Identify which cell holds the provided text, then report its [X, Y] central coordinate. 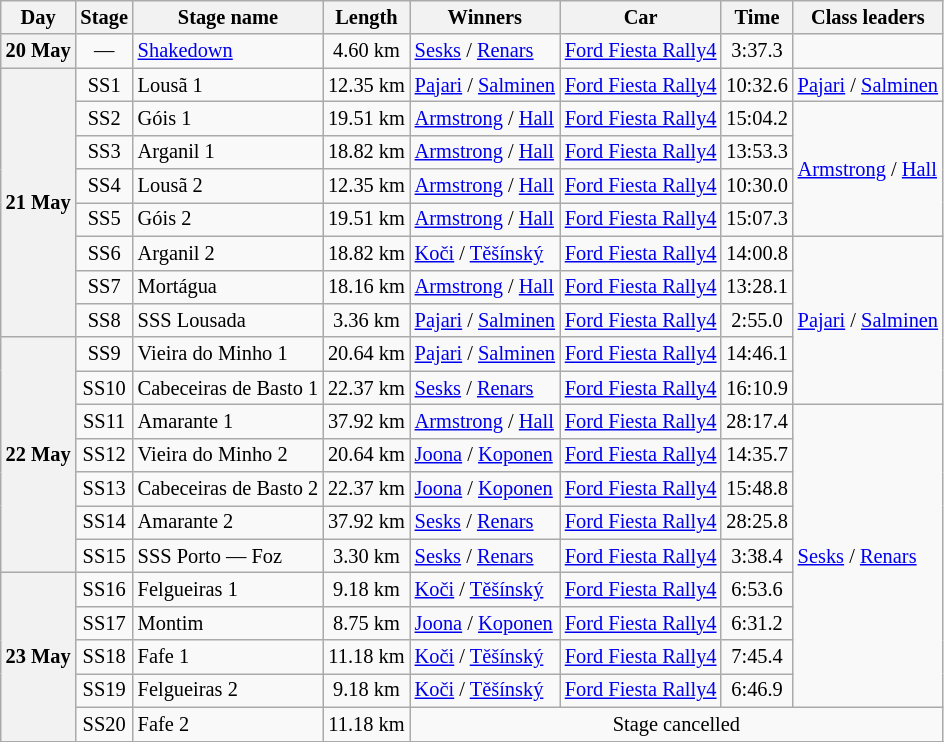
Length [366, 17]
21 May [38, 202]
SS9 [104, 354]
15:48.8 [756, 489]
6:53.6 [756, 589]
Góis 1 [228, 118]
SS14 [104, 522]
SSS Lousada [228, 320]
3:37.3 [756, 51]
28:25.8 [756, 522]
SS13 [104, 489]
10:30.0 [756, 186]
SS20 [104, 724]
Góis 2 [228, 219]
— [104, 51]
Car [640, 17]
Arganil 2 [228, 253]
6:31.2 [756, 623]
2:55.0 [756, 320]
SS17 [104, 623]
14:46.1 [756, 354]
Vieira do Minho 2 [228, 455]
SS5 [104, 219]
10:32.6 [756, 85]
Stage [104, 17]
16:10.9 [756, 388]
SS16 [104, 589]
SS7 [104, 287]
SS1 [104, 85]
Fafe 1 [228, 657]
Stage name [228, 17]
SS18 [104, 657]
4.60 km [366, 51]
SS12 [104, 455]
15:07.3 [756, 219]
SS8 [104, 320]
15:04.2 [756, 118]
7:45.4 [756, 657]
Amarante 2 [228, 522]
SS15 [104, 556]
3.30 km [366, 556]
SS4 [104, 186]
14:35.7 [756, 455]
Cabeceiras de Basto 2 [228, 489]
Lousã 2 [228, 186]
23 May [38, 656]
20 May [38, 51]
3:38.4 [756, 556]
Arganil 1 [228, 152]
Vieira do Minho 1 [228, 354]
SS11 [104, 421]
6:46.9 [756, 690]
Shakedown [228, 51]
Day [38, 17]
Amarante 1 [228, 421]
Montim [228, 623]
Winners [485, 17]
28:17.4 [756, 421]
SS3 [104, 152]
Stage cancelled [676, 724]
13:53.3 [756, 152]
Class leaders [868, 17]
Fafe 2 [228, 724]
3.36 km [366, 320]
Lousã 1 [228, 85]
SS10 [104, 388]
Time [756, 17]
Felgueiras 2 [228, 690]
13:28.1 [756, 287]
14:00.8 [756, 253]
SS19 [104, 690]
18.16 km [366, 287]
8.75 km [366, 623]
SS6 [104, 253]
SS2 [104, 118]
Mortágua [228, 287]
Cabeceiras de Basto 1 [228, 388]
Felgueiras 1 [228, 589]
22 May [38, 455]
SSS Porto — Foz [228, 556]
